Search for the cell housing the specified text and yield its (X, Y) center coordinate. 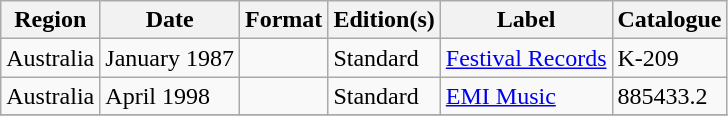
January 1987 (170, 58)
EMI Music (526, 96)
Region (50, 20)
Format (284, 20)
Festival Records (526, 58)
Catalogue (670, 20)
Label (526, 20)
Date (170, 20)
K-209 (670, 58)
885433.2 (670, 96)
Edition(s) (384, 20)
April 1998 (170, 96)
